Pinpoint the cell where the given text exists, returning its (X, Y) midpoint coordinate. 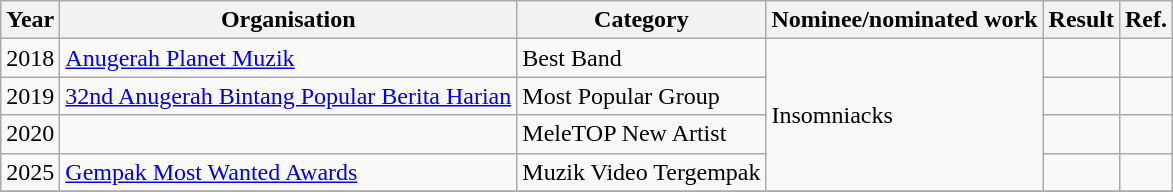
Result (1081, 20)
Best Band (642, 58)
Year (30, 20)
Insomniacks (904, 115)
Category (642, 20)
Nominee/nominated work (904, 20)
Ref. (1146, 20)
32nd Anugerah Bintang Popular Berita Harian (288, 96)
Most Popular Group (642, 96)
2019 (30, 96)
Gempak Most Wanted Awards (288, 172)
MeleTOP New Artist (642, 134)
2025 (30, 172)
Anugerah Planet Muzik (288, 58)
Organisation (288, 20)
Muzik Video Tergempak (642, 172)
2018 (30, 58)
2020 (30, 134)
